Capture the cell that displays the provided text and extract its [X, Y] central coordinate. 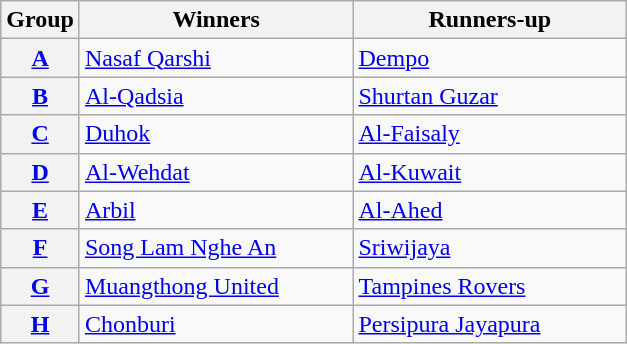
A [40, 58]
Persipura Jayapura [490, 324]
Tampines Rovers [490, 286]
Shurtan Guzar [490, 96]
F [40, 248]
D [40, 172]
Chonburi [216, 324]
Dempo [490, 58]
Al-Qadsia [216, 96]
Runners-up [490, 20]
Song Lam Nghe An [216, 248]
Al-Faisaly [490, 134]
C [40, 134]
Winners [216, 20]
E [40, 210]
Muangthong United [216, 286]
Sriwijaya [490, 248]
Group [40, 20]
H [40, 324]
G [40, 286]
B [40, 96]
Arbil [216, 210]
Duhok [216, 134]
Nasaf Qarshi [216, 58]
Al-Wehdat [216, 172]
Al-Ahed [490, 210]
Al-Kuwait [490, 172]
